Identify which cell holds the provided text, then report its (X, Y) central coordinate. 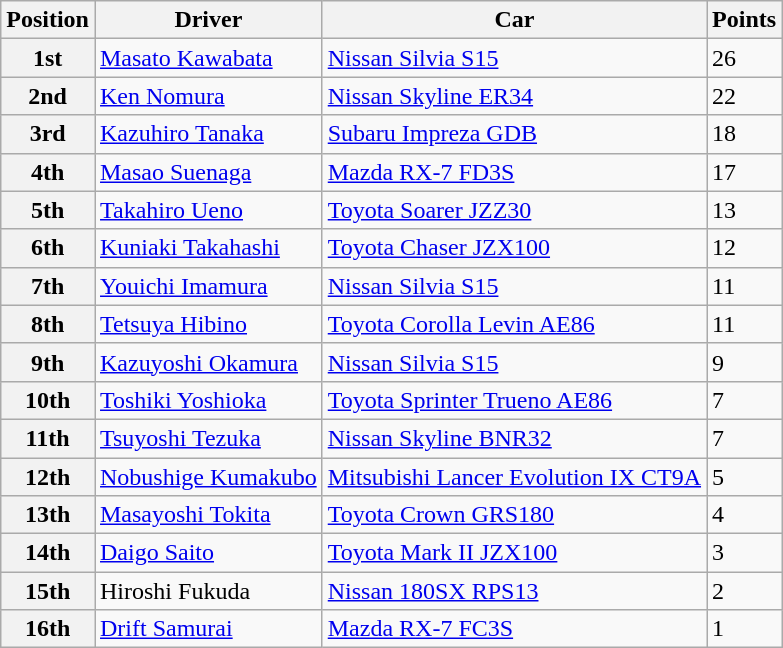
Subaru Impreza GDB (514, 134)
Position (48, 20)
Nissan Skyline ER34 (514, 96)
2 (744, 591)
Driver (208, 20)
7th (48, 286)
Mazda RX-7 FC3S (514, 629)
Takahiro Ueno (208, 210)
Toyota Soarer JZZ30 (514, 210)
Kazuyoshi Okamura (208, 362)
3 (744, 553)
12th (48, 477)
Nobushige Kumakubo (208, 477)
Tsuyoshi Tezuka (208, 438)
Kazuhiro Tanaka (208, 134)
Daigo Saito (208, 553)
Masato Kawabata (208, 58)
5th (48, 210)
Nissan Skyline BNR32 (514, 438)
4th (48, 172)
Ken Nomura (208, 96)
26 (744, 58)
Car (514, 20)
18 (744, 134)
13 (744, 210)
Toyota Crown GRS180 (514, 515)
3rd (48, 134)
Toshiki Yoshioka (208, 400)
8th (48, 324)
22 (744, 96)
Masayoshi Tokita (208, 515)
Points (744, 20)
4 (744, 515)
Masao Suenaga (208, 172)
Drift Samurai (208, 629)
Youichi Imamura (208, 286)
Toyota Chaser JZX100 (514, 248)
1 (744, 629)
14th (48, 553)
1st (48, 58)
13th (48, 515)
Toyota Sprinter Trueno AE86 (514, 400)
5 (744, 477)
Nissan 180SX RPS13 (514, 591)
15th (48, 591)
Mitsubishi Lancer Evolution IX CT9A (514, 477)
16th (48, 629)
17 (744, 172)
Hiroshi Fukuda (208, 591)
9th (48, 362)
11th (48, 438)
Tetsuya Hibino (208, 324)
Toyota Mark II JZX100 (514, 553)
Kuniaki Takahashi (208, 248)
Mazda RX-7 FD3S (514, 172)
Toyota Corolla Levin AE86 (514, 324)
6th (48, 248)
2nd (48, 96)
10th (48, 400)
9 (744, 362)
12 (744, 248)
